Return the [x, y] coordinate for the center point of the cell that contains the specified text.  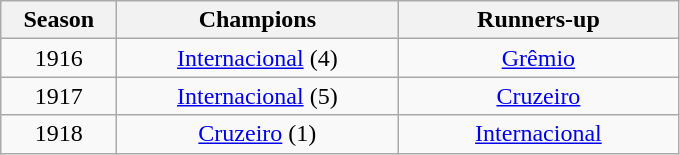
Runners-up [538, 20]
1916 [59, 58]
Champions [258, 20]
Grêmio [538, 58]
1918 [59, 134]
Season [59, 20]
Cruzeiro (1) [258, 134]
Cruzeiro [538, 96]
Internacional (5) [258, 96]
Internacional [538, 134]
1917 [59, 96]
Internacional (4) [258, 58]
